Output the [X, Y] coordinate of the center of the cell containing the given text.  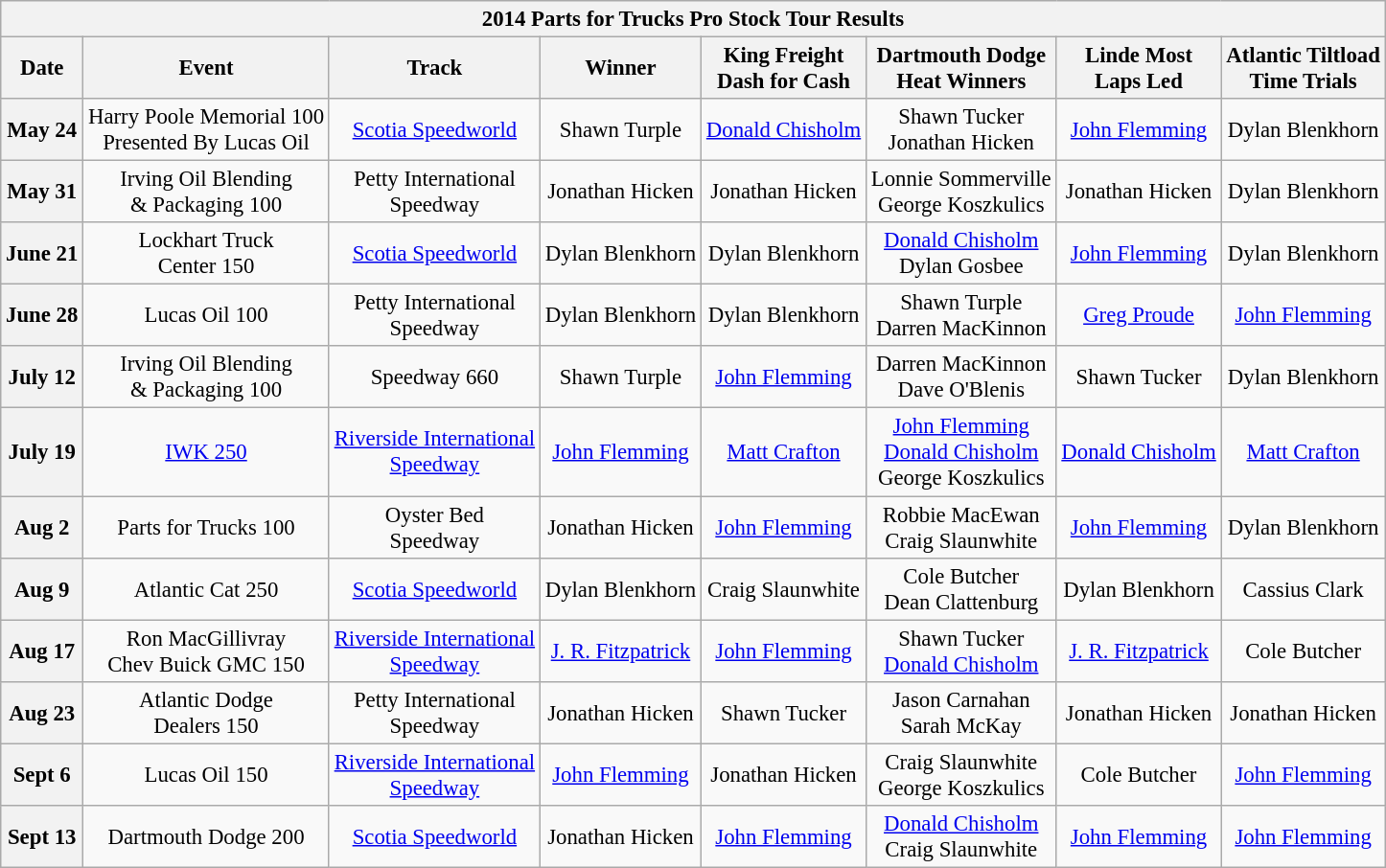
Lucas Oil 150 [207, 774]
2014 Parts for Trucks Pro Stock Tour Results [693, 19]
Dartmouth DodgeHeat Winners [962, 69]
Sept 6 [42, 774]
Harry Poole Memorial 100Presented By Lucas Oil [207, 130]
Shawn TurpleDarren MacKinnon [962, 316]
Donald ChisholmDylan Gosbee [962, 253]
Aug 17 [42, 651]
Dartmouth Dodge 200 [207, 837]
Donald ChisholmCraig Slaunwhite [962, 837]
Lockhart TruckCenter 150 [207, 253]
Atlantic DodgeDealers 150 [207, 713]
Sept 13 [42, 837]
Greg Proude [1139, 316]
Lucas Oil 100 [207, 316]
Date [42, 69]
Aug 9 [42, 588]
Aug 2 [42, 527]
Speedway 660 [434, 377]
July 19 [42, 452]
John FlemmingDonald ChisholmGeorge Koszkulics [962, 452]
Parts for Trucks 100 [207, 527]
July 12 [42, 377]
Track [434, 69]
King FreightDash for Cash [784, 69]
Craig SlaunwhiteGeorge Koszkulics [962, 774]
Linde MostLaps Led [1139, 69]
May 31 [42, 192]
Atlantic Cat 250 [207, 588]
Aug 23 [42, 713]
Cassius Clark [1304, 588]
Darren MacKinnonDave O'Blenis [962, 377]
June 21 [42, 253]
Robbie MacEwanCraig Slaunwhite [962, 527]
Event [207, 69]
Atlantic TiltloadTime Trials [1304, 69]
Shawn TuckerDonald Chisholm [962, 651]
Shawn TuckerJonathan Hicken [962, 130]
Jason CarnahanSarah McKay [962, 713]
IWK 250 [207, 452]
Oyster BedSpeedway [434, 527]
May 24 [42, 130]
Ron MacGillivrayChev Buick GMC 150 [207, 651]
June 28 [42, 316]
Craig Slaunwhite [784, 588]
Lonnie SommervilleGeorge Koszkulics [962, 192]
Winner [620, 69]
Cole ButcherDean Clattenburg [962, 588]
